For the text-containing cell, return its midpoint in (x, y) coordinate format. 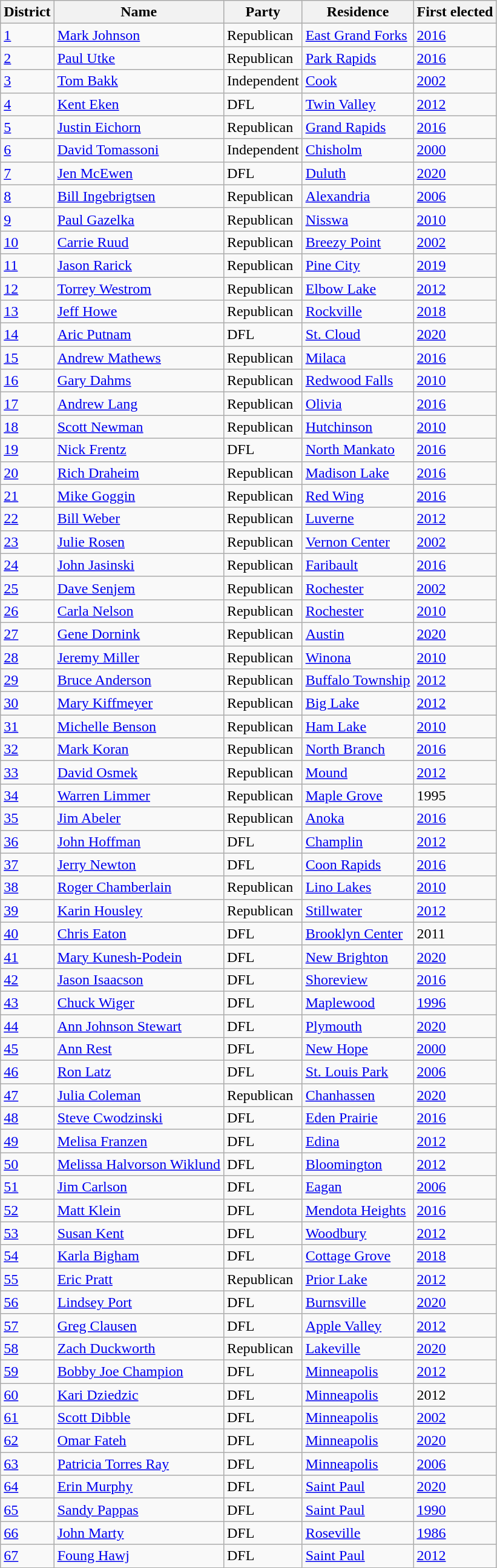
53 (27, 1233)
Olivia (358, 404)
54 (27, 1256)
Lakeville (358, 1348)
Ham Lake (358, 726)
Mary Kiffmeyer (139, 703)
Bloomington (358, 1164)
St. Cloud (358, 335)
Cottage Grove (358, 1256)
62 (27, 1441)
12 (27, 289)
Andrew Mathews (139, 358)
45 (27, 1049)
Jeff Howe (139, 312)
15 (27, 358)
Mike Goggin (139, 496)
Name (139, 12)
1996 (455, 1003)
Tom Bakk (139, 81)
31 (27, 726)
North Mankato (358, 450)
42 (27, 980)
37 (27, 865)
34 (27, 796)
Carrie Ruud (139, 242)
Hutchinson (358, 427)
66 (27, 1533)
Roseville (358, 1533)
63 (27, 1464)
Julia Coleman (139, 1095)
Apple Valley (358, 1325)
Mound (358, 772)
32 (27, 749)
Zach Duckworth (139, 1348)
40 (27, 934)
1990 (455, 1510)
Twin Valley (358, 104)
Champlin (358, 842)
Jason Rarick (139, 265)
John Marty (139, 1533)
Chuck Wiger (139, 1003)
Ann Johnson Stewart (139, 1026)
43 (27, 1003)
26 (27, 611)
Karin Housley (139, 911)
Breezy Point (358, 242)
Maplewood (358, 1003)
Chris Eaton (139, 934)
Jim Abeler (139, 819)
41 (27, 957)
Mark Johnson (139, 35)
Aric Putnam (139, 335)
Nisswa (358, 219)
Torrey Westrom (139, 289)
Paul Utke (139, 58)
Redwood Falls (358, 381)
24 (27, 565)
Ann Rest (139, 1049)
Austin (358, 634)
57 (27, 1325)
48 (27, 1118)
35 (27, 819)
Patricia Torres Ray (139, 1464)
61 (27, 1418)
58 (27, 1348)
First elected (455, 12)
2019 (455, 265)
Susan Kent (139, 1233)
Steve Cwodzinski (139, 1118)
Warren Limmer (139, 796)
Bobby Joe Champion (139, 1371)
16 (27, 381)
David Tomassoni (139, 150)
Grand Rapids (358, 127)
Chanhassen (358, 1095)
Winona (358, 657)
Bruce Anderson (139, 680)
New Hope (358, 1049)
Coon Rapids (358, 865)
23 (27, 542)
Kent Eken (139, 104)
Jerry Newton (139, 865)
21 (27, 496)
4 (27, 104)
6 (27, 150)
22 (27, 519)
18 (27, 427)
Duluth (358, 173)
60 (27, 1394)
Lino Lakes (358, 888)
Shoreview (358, 980)
Jim Carlson (139, 1187)
Bill Weber (139, 519)
John Jasinski (139, 565)
District (27, 12)
30 (27, 703)
Pine City (358, 265)
Matt Klein (139, 1210)
Dave Senjem (139, 588)
7 (27, 173)
Jeremy Miller (139, 657)
Park Rapids (358, 58)
John Hoffman (139, 842)
Anoka (358, 819)
Jason Isaacson (139, 980)
49 (27, 1141)
Vernon Center (358, 542)
Jen McEwen (139, 173)
Roger Chamberlain (139, 888)
Scott Newman (139, 427)
Greg Clausen (139, 1325)
2 (27, 58)
Julie Rosen (139, 542)
Chisholm (358, 150)
17 (27, 404)
19 (27, 450)
Faribault (358, 565)
56 (27, 1302)
33 (27, 772)
Cook (358, 81)
Alexandria (358, 196)
Maple Grove (358, 796)
Madison Lake (358, 473)
1 (27, 35)
3 (27, 81)
Lindsey Port (139, 1302)
Karla Bigham (139, 1256)
Melissa Halvorson Wiklund (139, 1164)
Rockville (358, 312)
Milaca (358, 358)
50 (27, 1164)
39 (27, 911)
Edina (358, 1141)
2011 (455, 934)
Nick Frentz (139, 450)
8 (27, 196)
North Branch (358, 749)
Justin Eichorn (139, 127)
Carla Nelson (139, 611)
Mark Koran (139, 749)
East Grand Forks (358, 35)
59 (27, 1371)
Red Wing (358, 496)
New Brighton (358, 957)
Kari Dziedzic (139, 1394)
Gene Dornink (139, 634)
29 (27, 680)
Rich Draheim (139, 473)
Buffalo Township (358, 680)
Party (263, 12)
52 (27, 1210)
25 (27, 588)
10 (27, 242)
27 (27, 634)
44 (27, 1026)
Bill Ingebrigtsen (139, 196)
38 (27, 888)
Michelle Benson (139, 726)
1986 (455, 1533)
Mendota Heights (358, 1210)
Prior Lake (358, 1279)
Brooklyn Center (358, 934)
9 (27, 219)
Gary Dahms (139, 381)
Woodbury (358, 1233)
Omar Fateh (139, 1441)
Mary Kunesh-Podein (139, 957)
Scott Dibble (139, 1418)
Ron Latz (139, 1072)
47 (27, 1095)
Eden Prairie (358, 1118)
1995 (455, 796)
Residence (358, 12)
Burnsville (358, 1302)
67 (27, 1556)
36 (27, 842)
64 (27, 1487)
Stillwater (358, 911)
65 (27, 1510)
13 (27, 312)
Foung Hawj (139, 1556)
Plymouth (358, 1026)
51 (27, 1187)
Sandy Pappas (139, 1510)
Andrew Lang (139, 404)
David Osmek (139, 772)
20 (27, 473)
Luverne (358, 519)
5 (27, 127)
28 (27, 657)
Elbow Lake (358, 289)
St. Louis Park (358, 1072)
Paul Gazelka (139, 219)
Erin Murphy (139, 1487)
14 (27, 335)
Melisa Franzen (139, 1141)
11 (27, 265)
55 (27, 1279)
46 (27, 1072)
Big Lake (358, 703)
Eric Pratt (139, 1279)
Eagan (358, 1187)
